Output the [X, Y] coordinate of the center of the cell containing the given text.  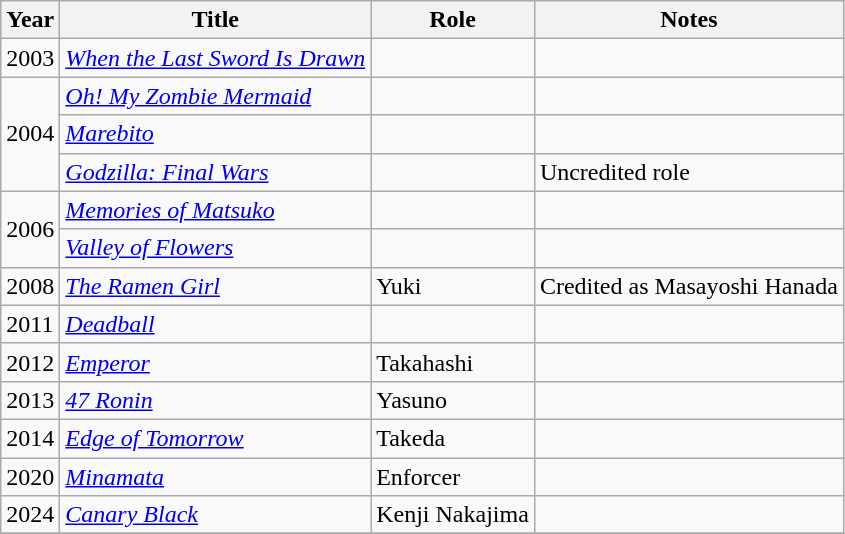
Valley of Flowers [216, 248]
Takeda [453, 438]
2020 [30, 477]
2003 [30, 58]
Yasuno [453, 400]
The Ramen Girl [216, 286]
Deadball [216, 324]
2011 [30, 324]
2013 [30, 400]
2008 [30, 286]
Oh! My Zombie Mermaid [216, 96]
Enforcer [453, 477]
2004 [30, 134]
2006 [30, 229]
2024 [30, 515]
2012 [30, 362]
Kenji Nakajima [453, 515]
Emperor [216, 362]
Canary Black [216, 515]
Godzilla: Final Wars [216, 172]
Credited as Masayoshi Hanada [688, 286]
Takahashi [453, 362]
2014 [30, 438]
Yuki [453, 286]
47 Ronin [216, 400]
Memories of Matsuko [216, 210]
Notes [688, 20]
When the Last Sword Is Drawn [216, 58]
Minamata [216, 477]
Edge of Tomorrow [216, 438]
Year [30, 20]
Title [216, 20]
Uncredited role [688, 172]
Marebito [216, 134]
Role [453, 20]
